Scan for the cell matching the given text and deliver its [x, y] coordinate at center. 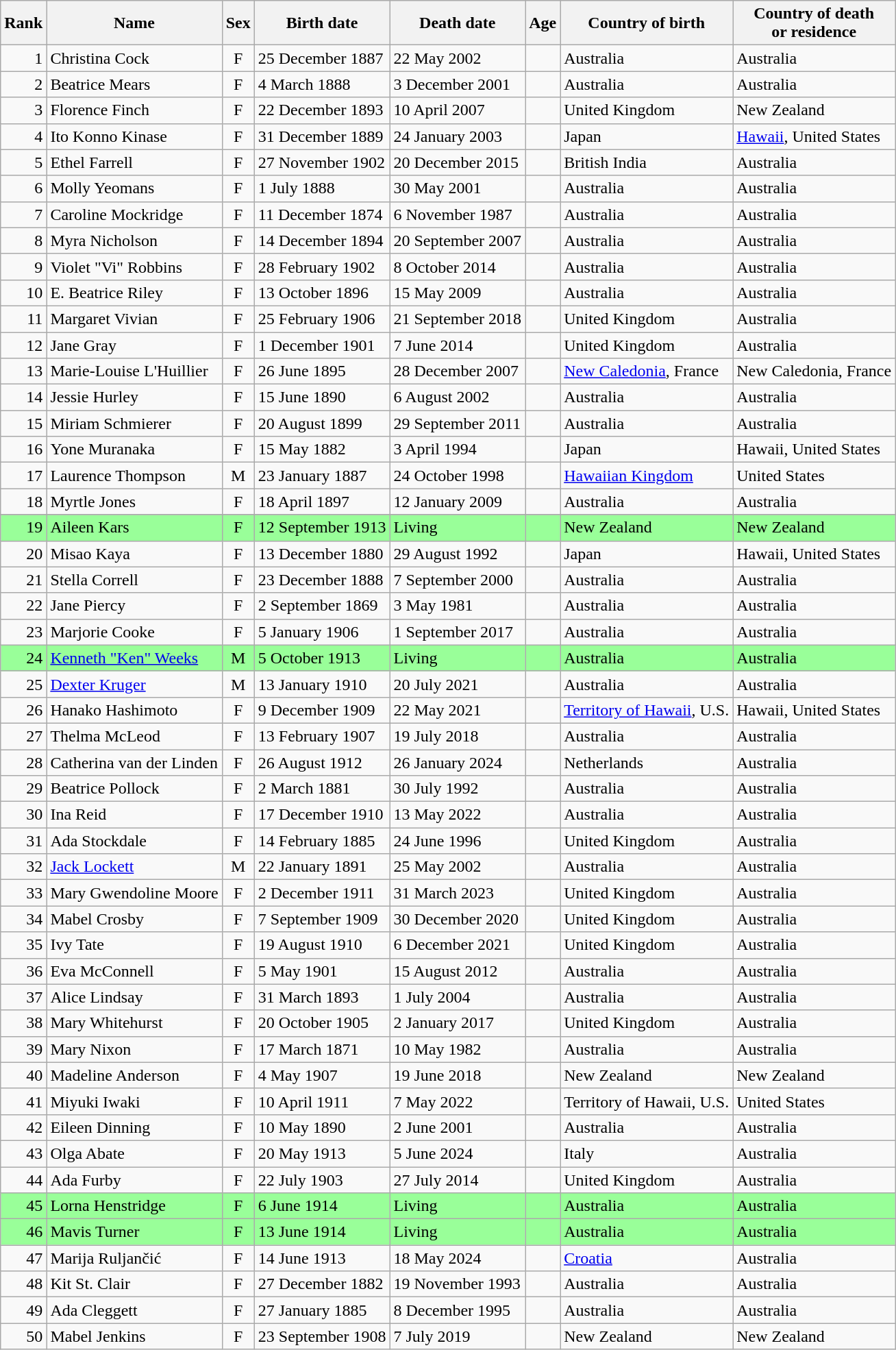
Beatrice Mears [134, 84]
20 [23, 554]
Sex [238, 23]
40 [23, 1075]
Miyuki Iwaki [134, 1101]
44 [23, 1179]
20 May 1913 [322, 1153]
7 July 2019 [458, 1336]
3 April 1994 [458, 450]
Jane Piercy [134, 606]
E. Beatrice Riley [134, 293]
17 [23, 476]
26 August 1912 [322, 763]
5 May 1901 [322, 971]
29 August 1992 [458, 554]
2 June 2001 [458, 1127]
28 December 2007 [458, 371]
4 May 1907 [322, 1075]
Mabel Crosby [134, 919]
31 December 1889 [322, 136]
15 May 2009 [458, 293]
Ada Furby [134, 1179]
23 January 1887 [322, 476]
22 July 1903 [322, 1179]
23 [23, 632]
34 [23, 919]
Christina Cock [134, 58]
Ina Reid [134, 815]
47 [23, 1258]
38 [23, 1023]
12 [23, 345]
26 [23, 710]
12 September 1913 [322, 528]
9 [23, 267]
10 April 2007 [458, 110]
12 January 2009 [458, 502]
Rank [23, 23]
13 January 1910 [322, 684]
Ivy Tate [134, 945]
Mary Whitehurst [134, 1023]
1 July 1888 [322, 188]
14 December 1894 [322, 241]
20 October 1905 [322, 1023]
5 [23, 162]
21 September 2018 [458, 319]
22 January 1891 [322, 867]
27 July 2014 [458, 1179]
22 May 2021 [458, 710]
49 [23, 1310]
35 [23, 945]
25 February 1906 [322, 319]
23 September 1908 [322, 1336]
41 [23, 1101]
Thelma McLeod [134, 736]
Olga Abate [134, 1153]
Age [543, 23]
Country of death or residence [814, 23]
11 [23, 319]
11 December 1874 [322, 214]
37 [23, 997]
7 May 2022 [458, 1101]
2 December 1911 [322, 893]
2 September 1869 [322, 606]
30 July 1992 [458, 789]
5 January 1906 [322, 632]
Marjorie Cooke [134, 632]
26 June 1895 [322, 371]
10 April 1911 [322, 1101]
Florence Finch [134, 110]
3 December 2001 [458, 84]
27 [23, 736]
Eileen Dinning [134, 1127]
7 September 2000 [458, 580]
Ada Stockdale [134, 841]
32 [23, 867]
20 August 1899 [322, 424]
6 December 2021 [458, 945]
15 May 1882 [322, 450]
Kenneth "Ken" Weeks [134, 658]
Mary Nixon [134, 1049]
1 December 1901 [322, 345]
Italy [647, 1153]
27 December 1882 [322, 1284]
17 March 1871 [322, 1049]
8 [23, 241]
Ito Konno Kinase [134, 136]
20 December 2015 [458, 162]
Myra Nicholson [134, 241]
4 March 1888 [322, 84]
28 February 1902 [322, 267]
31 March 1893 [322, 997]
14 June 1913 [322, 1258]
19 [23, 528]
7 June 2014 [458, 345]
25 [23, 684]
28 [23, 763]
8 December 1995 [458, 1310]
Kit St. Clair [134, 1284]
13 December 1880 [322, 554]
19 July 2018 [458, 736]
Hanako Hashimoto [134, 710]
Yone Muranaka [134, 450]
30 [23, 815]
16 [23, 450]
29 [23, 789]
33 [23, 893]
18 May 2024 [458, 1258]
9 December 1909 [322, 710]
Stella Correll [134, 580]
Ethel Farrell [134, 162]
4 [23, 136]
Molly Yeomans [134, 188]
5 June 2024 [458, 1153]
15 August 2012 [458, 971]
Catherina van der Linden [134, 763]
Beatrice Pollock [134, 789]
Mavis Turner [134, 1232]
2 March 1881 [322, 789]
19 June 2018 [458, 1075]
29 September 2011 [458, 424]
6 [23, 188]
27 November 1902 [322, 162]
13 June 1914 [322, 1232]
Alice Lindsay [134, 997]
Myrtle Jones [134, 502]
Misao Kaya [134, 554]
Aileen Kars [134, 528]
Jane Gray [134, 345]
48 [23, 1284]
Margaret Vivian [134, 319]
Birth date [322, 23]
Name [134, 23]
5 October 1913 [322, 658]
21 [23, 580]
26 January 2024 [458, 763]
Lorna Henstridge [134, 1206]
45 [23, 1206]
Caroline Mockridge [134, 214]
24 June 1996 [458, 841]
20 July 2021 [458, 684]
6 November 1987 [458, 214]
43 [23, 1153]
Madeline Anderson [134, 1075]
Ada Cleggett [134, 1310]
1 July 2004 [458, 997]
39 [23, 1049]
18 April 1897 [322, 502]
Netherlands [647, 763]
Dexter Kruger [134, 684]
1 [23, 58]
3 [23, 110]
42 [23, 1127]
Country of birth [647, 23]
Miriam Schmierer [134, 424]
8 October 2014 [458, 267]
24 January 2003 [458, 136]
22 December 1893 [322, 110]
British India [647, 162]
13 [23, 371]
17 December 1910 [322, 815]
2 [23, 84]
36 [23, 971]
25 May 2002 [458, 867]
19 November 1993 [458, 1284]
14 February 1885 [322, 841]
7 September 1909 [322, 919]
31 [23, 841]
22 [23, 606]
30 May 2001 [458, 188]
13 February 1907 [322, 736]
13 October 1896 [322, 293]
24 October 1998 [458, 476]
25 December 1887 [322, 58]
1 September 2017 [458, 632]
Eva McConnell [134, 971]
10 May 1982 [458, 1049]
Jack Lockett [134, 867]
27 January 1885 [322, 1310]
2 January 2017 [458, 1023]
6 June 1914 [322, 1206]
Marija Ruljančić [134, 1258]
46 [23, 1232]
Mabel Jenkins [134, 1336]
24 [23, 658]
Violet "Vi" Robbins [134, 267]
Marie-Louise L'Huillier [134, 371]
50 [23, 1336]
31 March 2023 [458, 893]
Croatia [647, 1258]
18 [23, 502]
22 May 2002 [458, 58]
7 [23, 214]
3 May 1981 [458, 606]
6 August 2002 [458, 397]
10 May 1890 [322, 1127]
Mary Gwendoline Moore [134, 893]
15 June 1890 [322, 397]
Jessie Hurley [134, 397]
Laurence Thompson [134, 476]
30 December 2020 [458, 919]
15 [23, 424]
23 December 1888 [322, 580]
14 [23, 397]
Death date [458, 23]
20 September 2007 [458, 241]
10 [23, 293]
13 May 2022 [458, 815]
Hawaiian Kingdom [647, 476]
19 August 1910 [322, 945]
